Return [x, y] of the center of cell containing provided text 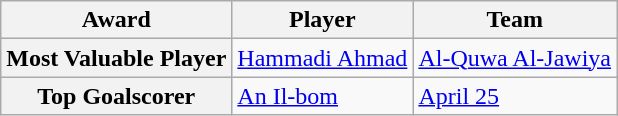
Team [515, 20]
Player [322, 20]
Top Goalscorer [116, 96]
Most Valuable Player [116, 58]
Hammadi Ahmad [322, 58]
Award [116, 20]
Al-Quwa Al-Jawiya [515, 58]
April 25 [515, 96]
An Il-bom [322, 96]
